From the cell containing the given text, extract its center point as [x, y] coordinate. 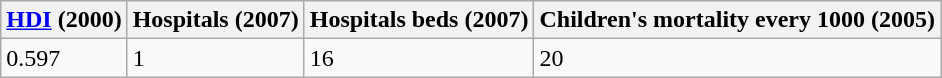
HDI (2000) [64, 20]
16 [419, 58]
Hospitals (2007) [216, 20]
1 [216, 58]
0.597 [64, 58]
Hospitals beds (2007) [419, 20]
Children's mortality every 1000 (2005) [738, 20]
20 [738, 58]
